Locate the cell with the specified text and output its [X, Y] center coordinate. 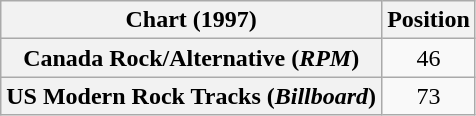
46 [429, 58]
Chart (1997) [192, 20]
73 [429, 96]
US Modern Rock Tracks (Billboard) [192, 96]
Position [429, 20]
Canada Rock/Alternative (RPM) [192, 58]
